Extract the [x, y] coordinate from the center of the cell holding the provided text.  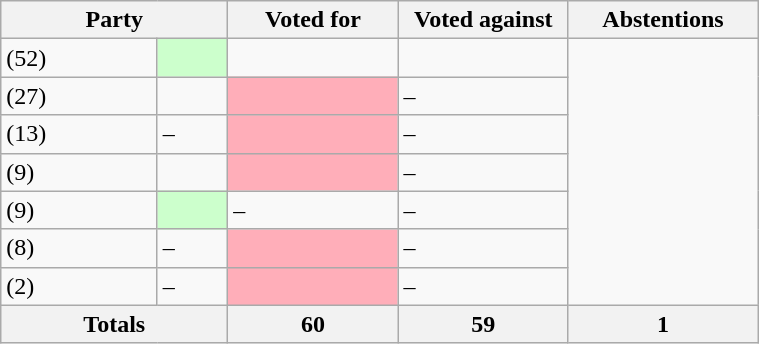
Abstentions [662, 20]
60 [313, 324]
(52) [79, 58]
1 [662, 324]
(8) [79, 248]
Totals [114, 324]
Party [114, 20]
Voted for [313, 20]
(13) [79, 134]
(27) [79, 96]
59 [483, 324]
Voted against [483, 20]
(2) [79, 286]
